Identify which cell holds the provided text, then report its [X, Y] central coordinate. 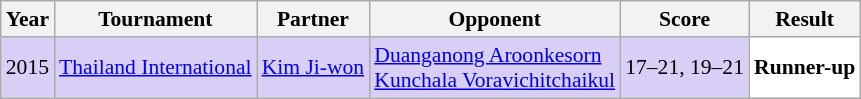
Result [804, 19]
Score [684, 19]
Opponent [494, 19]
17–21, 19–21 [684, 68]
Kim Ji-won [314, 68]
Runner-up [804, 68]
Tournament [156, 19]
2015 [28, 68]
Thailand International [156, 68]
Partner [314, 19]
Year [28, 19]
Duanganong Aroonkesorn Kunchala Voravichitchaikul [494, 68]
